Capture the cell that displays the provided text and extract its (X, Y) central coordinate. 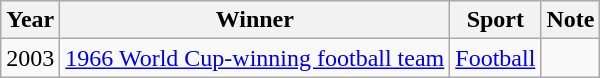
1966 World Cup-winning football team (255, 58)
Football (496, 58)
Winner (255, 20)
Note (570, 20)
2003 (30, 58)
Sport (496, 20)
Year (30, 20)
